Provide the (x, y) coordinate of the cell's center where the given text is located.  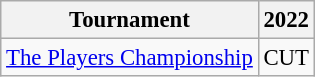
Tournament (130, 20)
The Players Championship (130, 58)
2022 (286, 20)
CUT (286, 58)
